Provide the (x, y) coordinate of the cell's center where the given text is located.  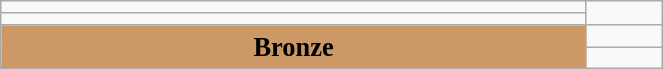
Bronze (294, 46)
